From the cell containing the given text, extract its center point as (x, y) coordinate. 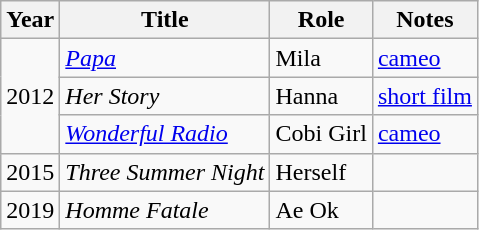
Mila (321, 58)
Papa (165, 58)
Hanna (321, 96)
Ae Ok (321, 210)
Notes (424, 20)
Year (30, 20)
2012 (30, 96)
Herself (321, 172)
2019 (30, 210)
Wonderful Radio (165, 134)
short film (424, 96)
Cobi Girl (321, 134)
Homme Fatale (165, 210)
Title (165, 20)
Her Story (165, 96)
Three Summer Night (165, 172)
2015 (30, 172)
Role (321, 20)
